Extract the (X, Y) coordinate from the center of the cell holding the provided text.  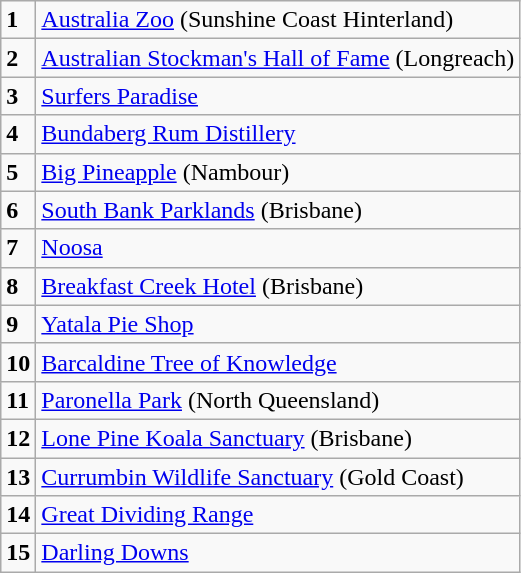
Paronella Park (North Queensland) (278, 400)
4 (18, 134)
14 (18, 515)
1 (18, 20)
Yatala Pie Shop (278, 324)
Surfers Paradise (278, 96)
Breakfast Creek Hotel (Brisbane) (278, 286)
5 (18, 172)
2 (18, 58)
Darling Downs (278, 553)
Barcaldine Tree of Knowledge (278, 362)
Currumbin Wildlife Sanctuary (Gold Coast) (278, 477)
13 (18, 477)
3 (18, 96)
Great Dividing Range (278, 515)
Australian Stockman's Hall of Fame (Longreach) (278, 58)
South Bank Parklands (Brisbane) (278, 210)
Big Pineapple (Nambour) (278, 172)
10 (18, 362)
Noosa (278, 248)
Australia Zoo (Sunshine Coast Hinterland) (278, 20)
9 (18, 324)
11 (18, 400)
Bundaberg Rum Distillery (278, 134)
6 (18, 210)
8 (18, 286)
12 (18, 438)
7 (18, 248)
Lone Pine Koala Sanctuary (Brisbane) (278, 438)
15 (18, 553)
